For the text-containing cell, return its midpoint in [X, Y] coordinate format. 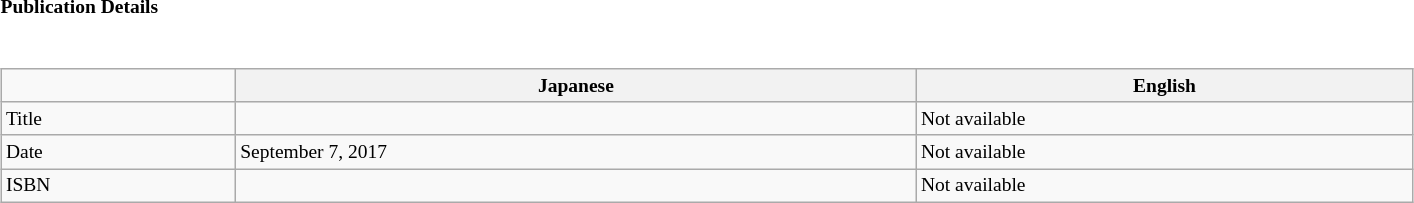
September 7, 2017 [576, 152]
Date [118, 152]
ISBN [118, 186]
Japanese [576, 86]
English [1164, 86]
Title [118, 118]
